Search for the cell housing the specified text and yield its [x, y] center coordinate. 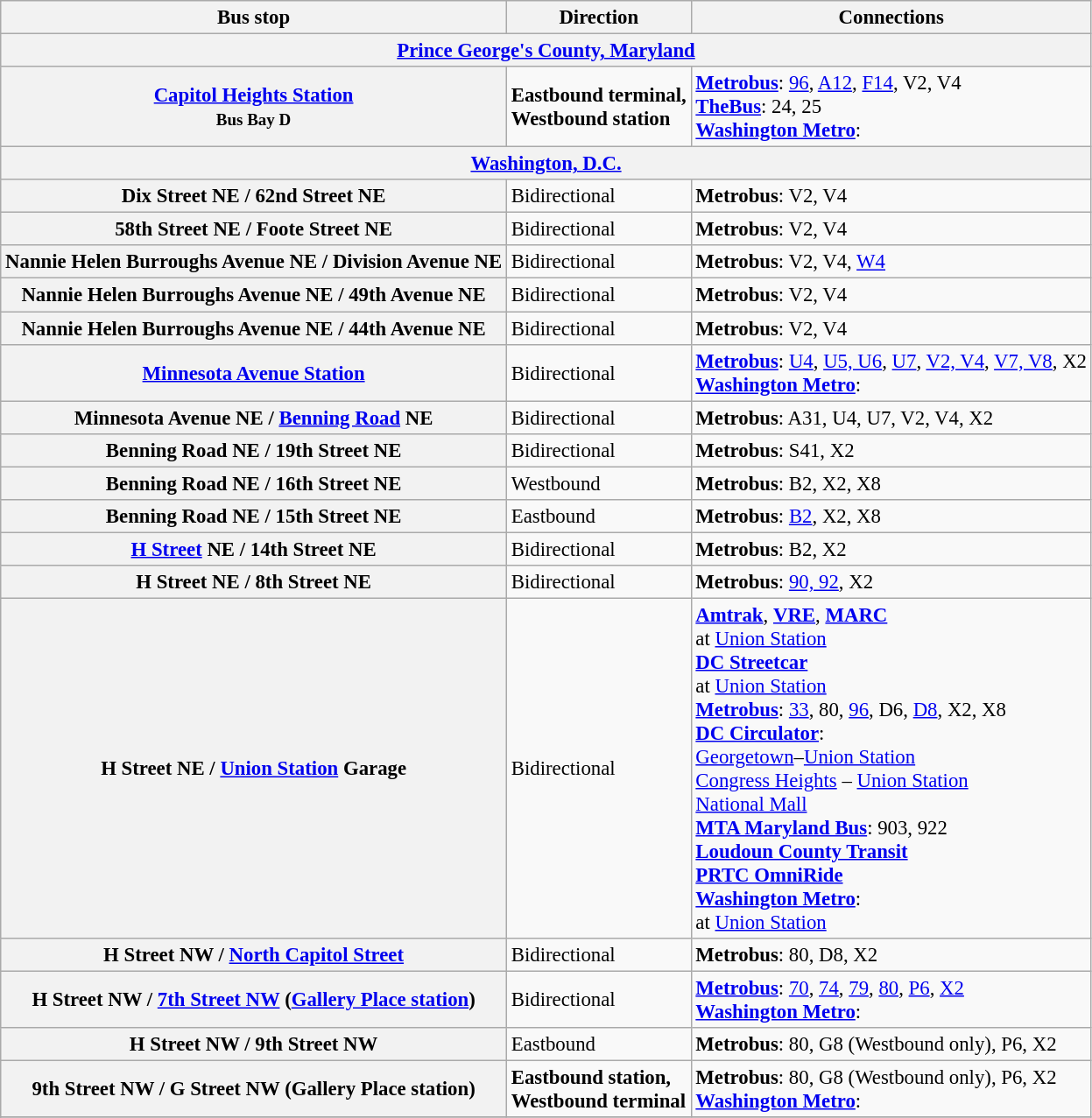
Minnesota Avenue NE / Benning Road NE [254, 418]
Capitol Heights StationBus Bay D [254, 107]
Metrobus: 90, 92, X2 [891, 582]
Direction [599, 18]
H Street NW / 7th Street NW (Gallery Place station) [254, 1000]
Metrobus: V2, V4, W4 [891, 262]
Nannie Helen Burroughs Avenue NE / 49th Avenue NE [254, 295]
H Street NE / Union Station Garage [254, 769]
Metrobus: 80, G8 (Westbound only), P6, X2 [891, 1044]
Metrobus: U4, U5, U6, U7, V2, V4, V7, V8, X2 Washington Metro: [891, 373]
H Street NW / 9th Street NW [254, 1044]
Westbound [599, 483]
58th Street NE / Foote Street NE [254, 229]
Connections [891, 18]
Prince George's County, Maryland [546, 51]
Washington, D.C. [546, 164]
Eastbound terminal,Westbound station [599, 107]
Metrobus: S41, X2 [891, 450]
Nannie Helen Burroughs Avenue NE / 44th Avenue NE [254, 328]
Metrobus: 96, A12, F14, V2, V4 TheBus: 24, 25 Washington Metro: [891, 107]
Dix Street NE / 62nd Street NE [254, 196]
Nannie Helen Burroughs Avenue NE / Division Avenue NE [254, 262]
9th Street NW / G Street NW (Gallery Place station) [254, 1089]
Benning Road NE / 16th Street NE [254, 483]
Eastbound station,Westbound terminal [599, 1089]
H Street NW / North Capitol Street [254, 955]
H Street NE / 14th Street NE [254, 549]
Minnesota Avenue Station [254, 373]
Metrobus: B2, X2 [891, 549]
Benning Road NE / 19th Street NE [254, 450]
H Street NE / 8th Street NE [254, 582]
Bus stop [254, 18]
Metrobus: 80, G8 (Westbound only), P6, X2 Washington Metro: [891, 1089]
Benning Road NE / 15th Street NE [254, 517]
Metrobus: 70, 74, 79, 80, P6, X2 Washington Metro: [891, 1000]
Metrobus: 80, D8, X2 [891, 955]
Metrobus: A31, U4, U7, V2, V4, X2 [891, 418]
